From the cell containing the given text, extract its center point as (x, y) coordinate. 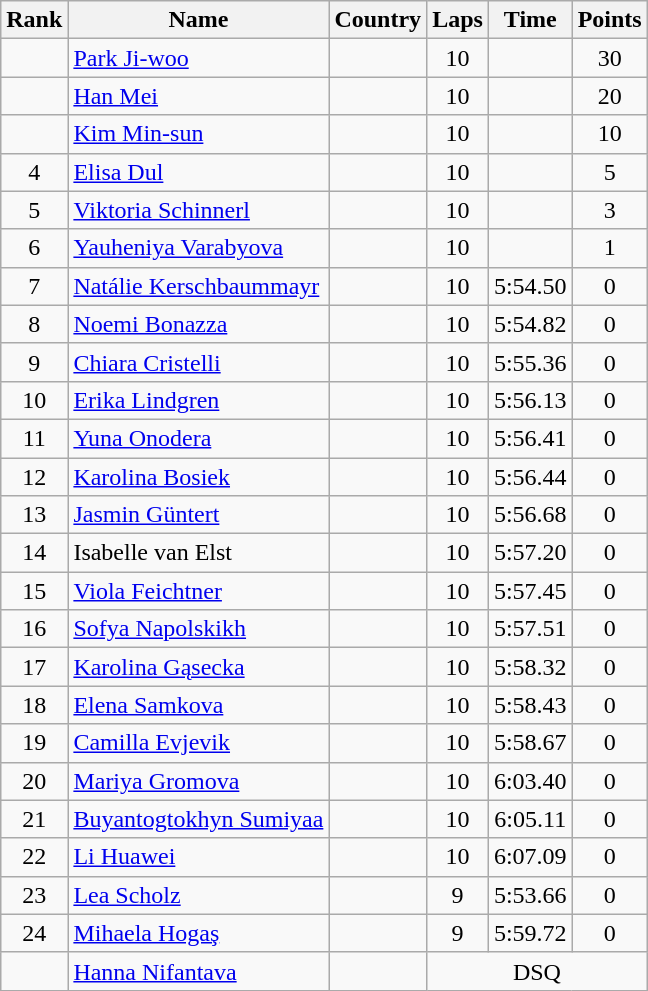
Lea Scholz (198, 895)
5:58.32 (530, 667)
Buyantogtokhyn Sumiyaa (198, 819)
5:53.66 (530, 895)
6:07.09 (530, 857)
Sofya Napolskikh (198, 629)
Karolina Bosiek (198, 477)
Yauheniya Varabyova (198, 248)
5:57.51 (530, 629)
Park Ji-woo (198, 58)
Elena Samkova (198, 705)
Camilla Evjevik (198, 743)
23 (34, 895)
14 (34, 553)
5:58.67 (530, 743)
Laps (458, 20)
16 (34, 629)
Country (378, 20)
5:56.13 (530, 400)
17 (34, 667)
Han Mei (198, 96)
6:05.11 (530, 819)
Jasmin Güntert (198, 515)
5:57.45 (530, 591)
22 (34, 857)
Natálie Kerschbaummayr (198, 286)
6 (34, 248)
5:54.50 (530, 286)
Time (530, 20)
Viktoria Schinnerl (198, 210)
Isabelle van Elst (198, 553)
18 (34, 705)
5:56.41 (530, 438)
Rank (34, 20)
21 (34, 819)
5:56.68 (530, 515)
4 (34, 172)
Chiara Cristelli (198, 362)
Name (198, 20)
Noemi Bonazza (198, 324)
6:03.40 (530, 781)
5:54.82 (530, 324)
Erika Lindgren (198, 400)
Li Huawei (198, 857)
7 (34, 286)
3 (610, 210)
5:59.72 (530, 933)
5:58.43 (530, 705)
Elisa Dul (198, 172)
5:55.36 (530, 362)
Kim Min-sun (198, 134)
5:56.44 (530, 477)
30 (610, 58)
12 (34, 477)
5:57.20 (530, 553)
Karolina Gąsecka (198, 667)
Mihaela Hogaş (198, 933)
19 (34, 743)
DSQ (538, 971)
Hanna Nifantava (198, 971)
15 (34, 591)
Points (610, 20)
24 (34, 933)
Mariya Gromova (198, 781)
11 (34, 438)
13 (34, 515)
1 (610, 248)
Viola Feichtner (198, 591)
Yuna Onodera (198, 438)
8 (34, 324)
